Locate the cell with the specified text and output its [x, y] center coordinate. 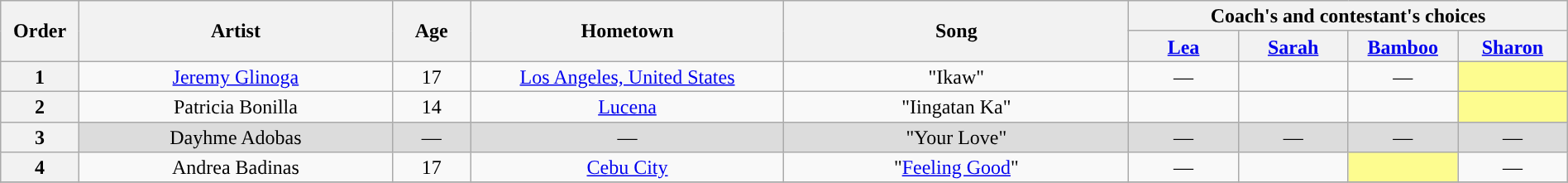
"Iingatan Ka" [956, 106]
Sarah [1293, 46]
Andrea Badinas [235, 167]
Cebu City [627, 167]
Lucena [627, 106]
1 [40, 76]
Dayhme Adobas [235, 137]
3 [40, 137]
Age [432, 31]
Patricia Bonilla [235, 106]
4 [40, 167]
Sharon [1513, 46]
Los Angeles, United States [627, 76]
14 [432, 106]
Jeremy Glinoga [235, 76]
Artist [235, 31]
Coach's and contestant's choices [1348, 17]
"Your Love" [956, 137]
"Feeling Good" [956, 167]
"Ikaw" [956, 76]
2 [40, 106]
Hometown [627, 31]
Bamboo [1403, 46]
Song [956, 31]
Lea [1184, 46]
Order [40, 31]
